Provide the (X, Y) coordinate of the cell's center where the given text is located.  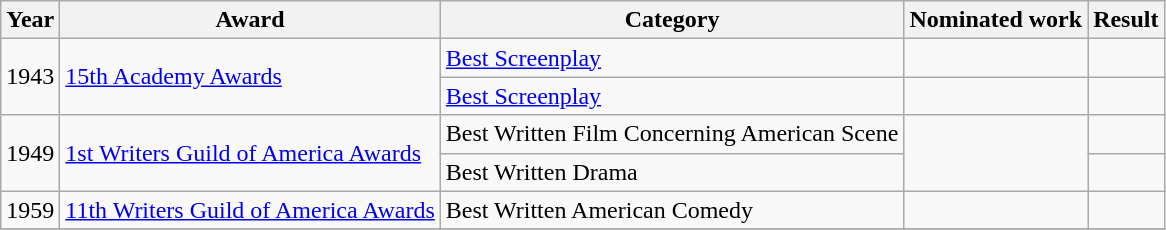
Nominated work (996, 20)
1959 (30, 210)
Best Written American Comedy (672, 210)
15th Academy Awards (250, 77)
1949 (30, 153)
Award (250, 20)
Category (672, 20)
Best Written Film Concerning American Scene (672, 134)
Best Written Drama (672, 172)
Year (30, 20)
Result (1126, 20)
1943 (30, 77)
1st Writers Guild of America Awards (250, 153)
11th Writers Guild of America Awards (250, 210)
